Identify which cell holds the provided text, then report its [X, Y] central coordinate. 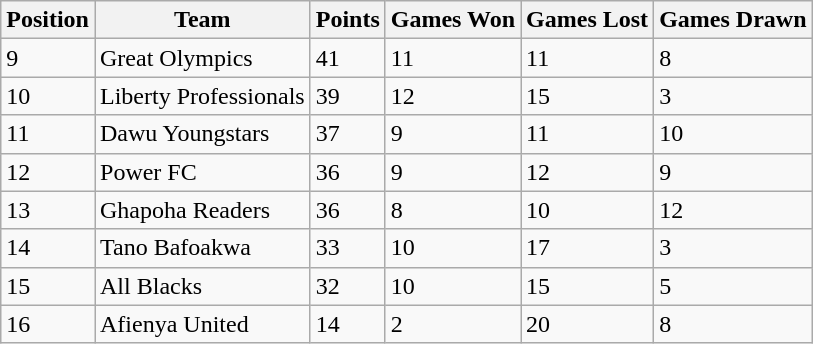
Games Drawn [733, 20]
Points [348, 20]
37 [348, 134]
16 [48, 324]
Position [48, 20]
20 [588, 324]
Ghapoha Readers [202, 210]
33 [348, 248]
Afienya United [202, 324]
Liberty Professionals [202, 96]
2 [452, 324]
Great Olympics [202, 58]
Dawu Youngstars [202, 134]
39 [348, 96]
Tano Bafoakwa [202, 248]
5 [733, 286]
Games Won [452, 20]
17 [588, 248]
41 [348, 58]
Games Lost [588, 20]
Power FC [202, 172]
Team [202, 20]
All Blacks [202, 286]
32 [348, 286]
13 [48, 210]
